Capture the cell that displays the provided text and extract its (X, Y) central coordinate. 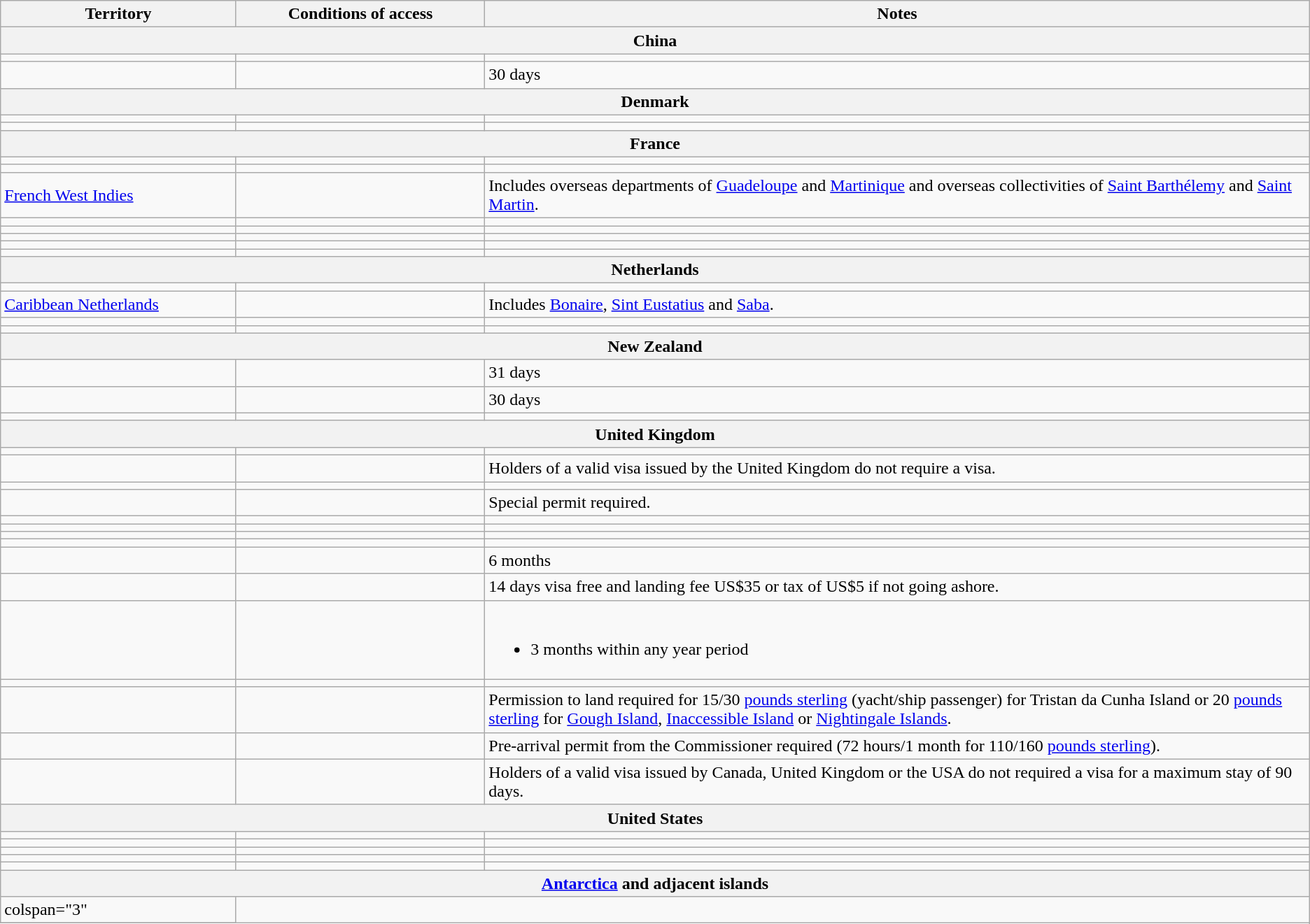
Caribbean Netherlands (119, 304)
Antarctica and adjacent islands (655, 883)
Special permit required. (897, 503)
14 days visa free and landing fee US$35 or tax of US$5 if not going ashore. (897, 587)
New Zealand (655, 346)
Includes Bonaire, Sint Eustatius and Saba. (897, 304)
French West Indies (119, 194)
China (655, 41)
Pre-arrival permit from the Commissioner required (72 hours/1 month for 110/160 pounds sterling). (897, 746)
Conditions of access (360, 14)
Denmark (655, 101)
United States (655, 818)
Netherlands (655, 270)
colspan="3" (119, 910)
Holders of a valid visa issued by the United Kingdom do not require a visa. (897, 468)
Holders of a valid visa issued by Canada, United Kingdom or the USA do not required a visa for a maximum stay of 90 days. (897, 782)
Notes (897, 14)
Includes overseas departments of Guadeloupe and Martinique and overseas collectivities of Saint Barthélemy and Saint Martin. (897, 194)
6 months (897, 560)
3 months within any year period (897, 639)
Territory (119, 14)
31 days (897, 373)
United Kingdom (655, 434)
France (655, 143)
